Locate the cell with the specified text and output its (X, Y) center coordinate. 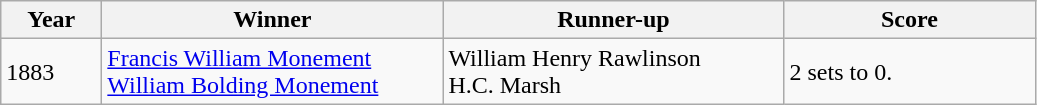
Francis William Monement William Bolding Monement (272, 72)
Year (52, 20)
2 sets to 0. (910, 72)
Winner (272, 20)
Score (910, 20)
William Henry Rawlinson H.C. Marsh (614, 72)
Runner-up (614, 20)
1883 (52, 72)
